Determine the [x, y] coordinate at the center of the cell enclosing the given text.  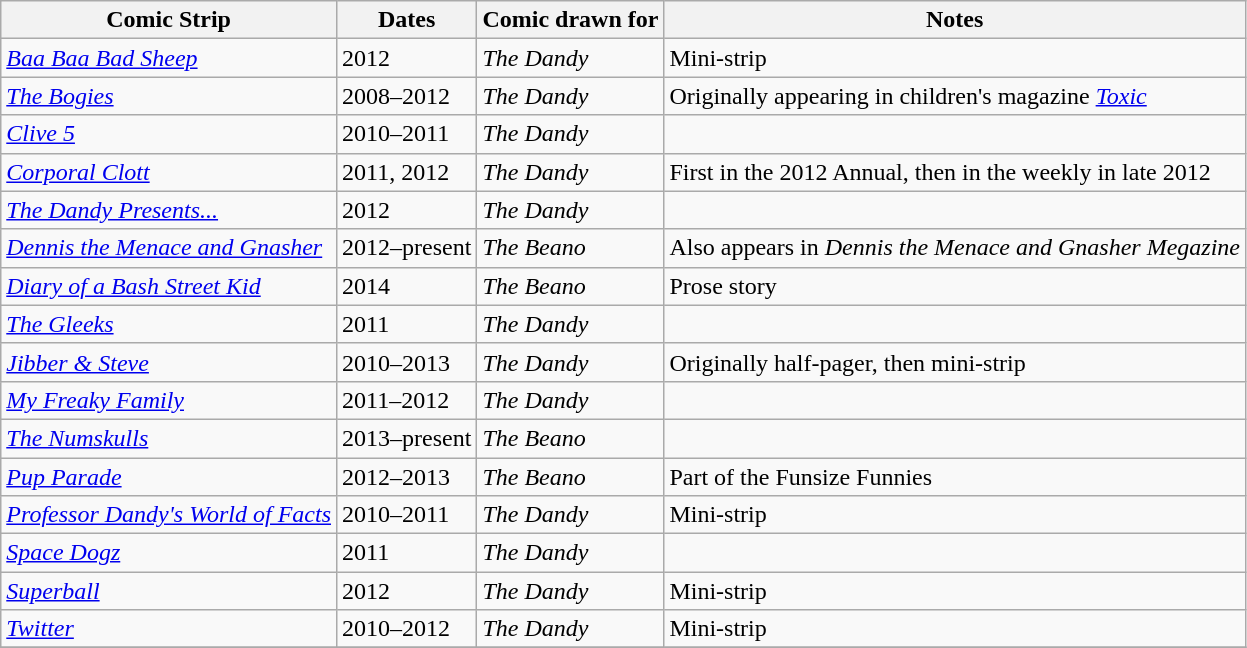
Dennis the Menace and Gnasher [169, 248]
Comic drawn for [570, 20]
Diary of a Bash Street Kid [169, 286]
Notes [955, 20]
2010–2013 [407, 362]
2011–2012 [407, 400]
Prose story [955, 286]
The Dandy Presents... [169, 210]
Space Dogz [169, 553]
2012–present [407, 248]
2011, 2012 [407, 172]
The Gleeks [169, 324]
2010–2012 [407, 629]
Dates [407, 20]
Also appears in Dennis the Menace and Gnasher Megazine [955, 248]
2012–2013 [407, 477]
Twitter [169, 629]
The Numskulls [169, 438]
First in the 2012 Annual, then in the weekly in late 2012 [955, 172]
2008–2012 [407, 96]
2014 [407, 286]
Originally half-pager, then mini-strip [955, 362]
Professor Dandy's World of Facts [169, 515]
The Bogies [169, 96]
Comic Strip [169, 20]
My Freaky Family [169, 400]
Superball [169, 591]
2013–present [407, 438]
Clive 5 [169, 134]
Jibber & Steve [169, 362]
Pup Parade [169, 477]
Baa Baa Bad Sheep [169, 58]
Corporal Clott [169, 172]
Part of the Funsize Funnies [955, 477]
Originally appearing in children's magazine Toxic [955, 96]
